Pinpoint the cell where the given text exists, returning its [x, y] midpoint coordinate. 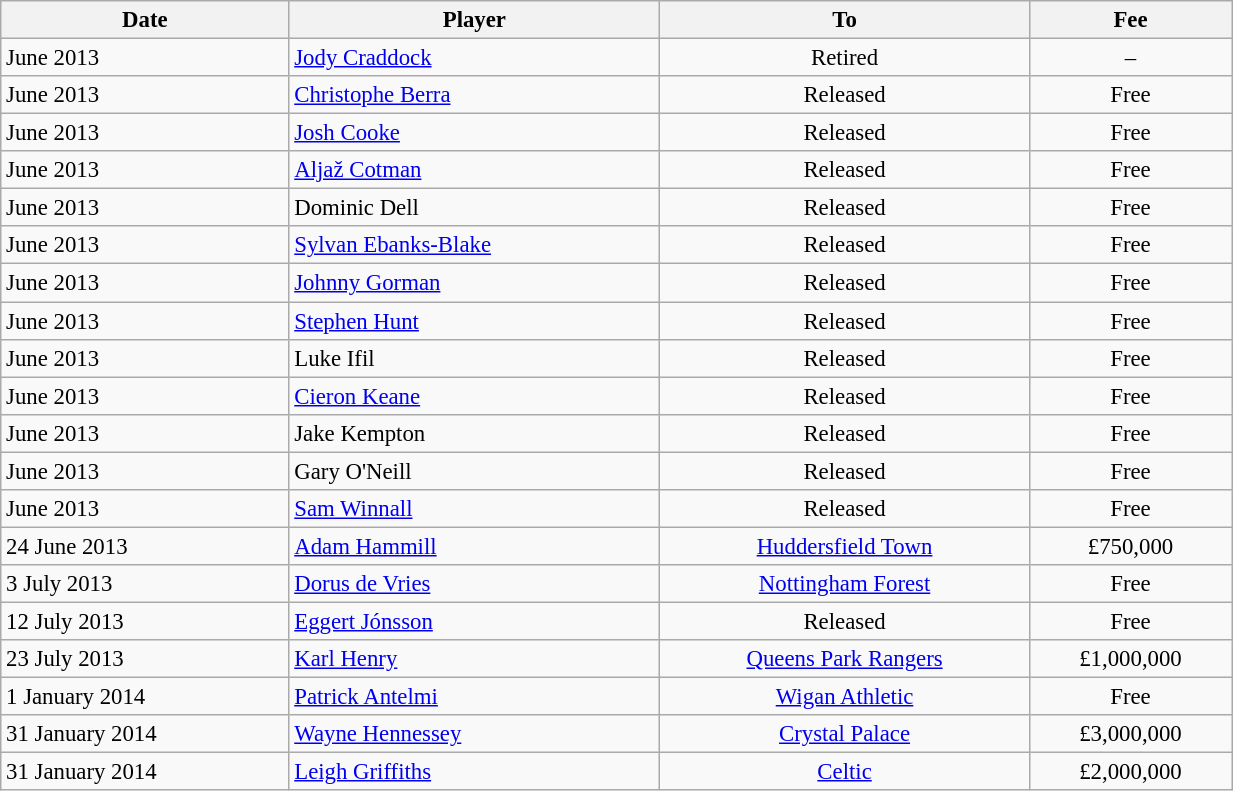
23 July 2013 [145, 659]
£3,000,000 [1130, 734]
Dominic Dell [474, 208]
Wayne Hennessey [474, 734]
Luke Ifil [474, 358]
Dorus de Vries [474, 584]
Patrick Antelmi [474, 697]
24 June 2013 [145, 546]
Jody Craddock [474, 58]
Sam Winnall [474, 509]
Adam Hammill [474, 546]
Queens Park Rangers [845, 659]
Leigh Griffiths [474, 772]
To [845, 20]
Player [474, 20]
Eggert Jónsson [474, 621]
Aljaž Cotman [474, 170]
Jake Kempton [474, 433]
£2,000,000 [1130, 772]
Huddersfield Town [845, 546]
£750,000 [1130, 546]
£1,000,000 [1130, 659]
Retired [845, 58]
Wigan Athletic [845, 697]
12 July 2013 [145, 621]
Sylvan Ebanks-Blake [474, 245]
Fee [1130, 20]
Nottingham Forest [845, 584]
Date [145, 20]
1 January 2014 [145, 697]
– [1130, 58]
Josh Cooke [474, 133]
Stephen Hunt [474, 321]
Karl Henry [474, 659]
Crystal Palace [845, 734]
3 July 2013 [145, 584]
Celtic [845, 772]
Johnny Gorman [474, 283]
Gary O'Neill [474, 471]
Cieron Keane [474, 396]
Christophe Berra [474, 95]
